From the cell containing the given text, extract its center point as (X, Y) coordinate. 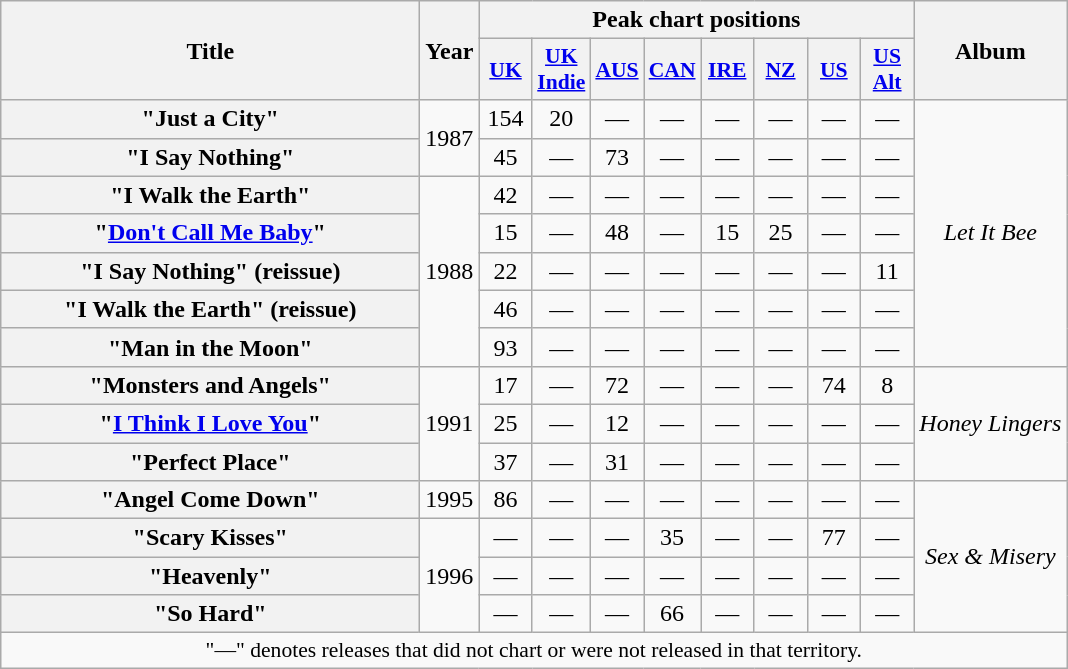
1991 (450, 423)
77 (834, 538)
37 (506, 461)
"So Hard" (210, 614)
CAN (672, 70)
"Scary Kisses" (210, 538)
AUS (616, 70)
Honey Lingers (990, 423)
Album (990, 50)
IRE (728, 70)
22 (506, 271)
35 (672, 538)
"I Say Nothing" (reissue) (210, 271)
93 (506, 347)
42 (506, 195)
17 (506, 385)
Peak chart positions (696, 20)
"I Walk the Earth" (210, 195)
74 (834, 385)
"Perfect Place" (210, 461)
Year (450, 50)
"Just a City" (210, 119)
1987 (450, 138)
12 (616, 423)
"—" denotes releases that did not chart or were not released in that territory. (534, 651)
20 (561, 119)
NZ (780, 70)
86 (506, 500)
48 (616, 233)
Title (210, 50)
"Angel Come Down" (210, 500)
"I Walk the Earth" (reissue) (210, 309)
11 (888, 271)
72 (616, 385)
UK Indie (561, 70)
US (834, 70)
45 (506, 157)
"Monsters and Angels" (210, 385)
46 (506, 309)
Let It Bee (990, 233)
1988 (450, 271)
"Don't Call Me Baby" (210, 233)
154 (506, 119)
1995 (450, 500)
UK (506, 70)
1996 (450, 576)
US Alt (888, 70)
"I Think I Love You" (210, 423)
"Heavenly" (210, 576)
73 (616, 157)
31 (616, 461)
8 (888, 385)
"I Say Nothing" (210, 157)
66 (672, 614)
"Man in the Moon" (210, 347)
Sex & Misery (990, 557)
